Detect which cell encompasses the target text, then output its (X, Y) center coordinate. 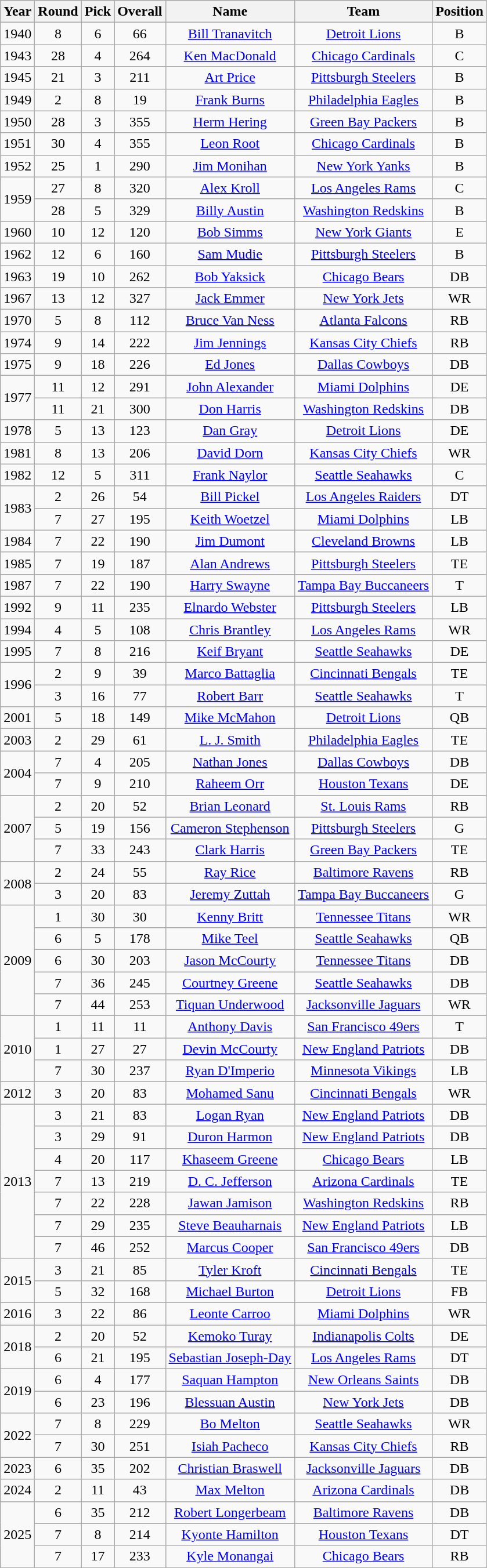
1994 (17, 629)
2013 (17, 1181)
66 (140, 34)
2001 (17, 718)
Sebastian Joseph-Day (230, 1358)
91 (140, 1137)
John Alexander (230, 387)
Art Price (230, 78)
1978 (17, 431)
77 (140, 696)
Frank Burns (230, 100)
2024 (17, 1490)
Los Angeles Raiders (363, 497)
1960 (17, 232)
1996 (17, 685)
1992 (17, 607)
25 (58, 166)
178 (140, 938)
187 (140, 563)
2004 (17, 773)
1943 (17, 56)
300 (140, 409)
216 (140, 652)
1951 (17, 144)
Bob Yaksick (230, 277)
Sam Mudie (230, 254)
245 (140, 983)
2025 (17, 1534)
1982 (17, 475)
149 (140, 718)
Frank Naylor (230, 475)
86 (140, 1313)
2023 (17, 1468)
Bill Tranavitch (230, 34)
205 (140, 762)
327 (140, 299)
Tiquan Underwood (230, 1005)
Leon Root (230, 144)
Saquan Hampton (230, 1380)
Kenny Britt (230, 916)
New York Giants (363, 232)
17 (98, 1556)
46 (98, 1247)
1977 (17, 398)
55 (140, 872)
177 (140, 1380)
252 (140, 1247)
Round (58, 12)
Pick (98, 12)
291 (140, 387)
Billy Austin (230, 210)
1983 (17, 508)
264 (140, 56)
Logan Ryan (230, 1115)
Jason McCourty (230, 960)
1959 (17, 199)
Jawan Jamison (230, 1203)
2016 (17, 1313)
Duron Harmon (230, 1137)
Jim Monihan (230, 166)
Team (363, 12)
Christian Braswell (230, 1468)
233 (140, 1556)
202 (140, 1468)
Year (17, 12)
120 (140, 232)
Devin McCourty (230, 1049)
123 (140, 431)
Bob Simms (230, 232)
New York Yanks (363, 166)
112 (140, 321)
Khaseem Greene (230, 1159)
33 (98, 850)
Cleveland Browns (363, 541)
Bo Melton (230, 1424)
1967 (17, 299)
1949 (17, 100)
2009 (17, 960)
1981 (17, 453)
Alan Andrews (230, 563)
Isiah Pacheco (230, 1446)
2022 (17, 1435)
61 (140, 740)
1995 (17, 652)
Brian Leonard (230, 806)
Marcus Cooper (230, 1247)
2012 (17, 1093)
Minnesota Vikings (363, 1071)
2018 (17, 1346)
2008 (17, 883)
85 (140, 1269)
228 (140, 1203)
196 (140, 1402)
1985 (17, 563)
Mike Teel (230, 938)
1940 (17, 34)
Kyle Monangai (230, 1556)
E (460, 232)
237 (140, 1071)
Anthony Davis (230, 1027)
32 (98, 1291)
243 (140, 850)
108 (140, 629)
Max Melton (230, 1490)
Steve Beauharnais (230, 1225)
1974 (17, 343)
24 (98, 872)
1962 (17, 254)
219 (140, 1181)
Overall (140, 12)
Kyonte Hamilton (230, 1534)
Cameron Stephenson (230, 828)
39 (140, 674)
Dan Gray (230, 431)
54 (140, 497)
14 (98, 343)
1945 (17, 78)
Raheem Orr (230, 784)
1984 (17, 541)
16 (98, 696)
210 (140, 784)
311 (140, 475)
Mohamed Sanu (230, 1093)
Keif Bryant (230, 652)
229 (140, 1424)
Elnardo Webster (230, 607)
2015 (17, 1280)
Clark Harris (230, 850)
Harry Swayne (230, 585)
44 (98, 1005)
36 (98, 983)
1987 (17, 585)
Tyler Kroft (230, 1269)
Jim Dumont (230, 541)
FB (460, 1291)
Jim Jennings (230, 343)
Marco Battaglia (230, 674)
160 (140, 254)
Blessuan Austin (230, 1402)
23 (98, 1402)
Robert Longerbeam (230, 1512)
251 (140, 1446)
222 (140, 343)
Bill Pickel (230, 497)
1975 (17, 365)
1952 (17, 166)
Robert Barr (230, 696)
43 (140, 1490)
Bruce Van Ness (230, 321)
26 (98, 497)
Leonte Carroo (230, 1313)
2019 (17, 1391)
Courtney Greene (230, 983)
156 (140, 828)
168 (140, 1291)
Ray Rice (230, 872)
L. J. Smith (230, 740)
Position (460, 12)
Kemoko Turay (230, 1335)
320 (140, 188)
Herm Hering (230, 122)
Ed Jones (230, 365)
Keith Woetzel (230, 519)
New Orleans Saints (363, 1380)
David Dorn (230, 453)
1963 (17, 277)
Atlanta Falcons (363, 321)
329 (140, 210)
1970 (17, 321)
262 (140, 277)
Ken MacDonald (230, 56)
2007 (17, 828)
Nathan Jones (230, 762)
117 (140, 1159)
226 (140, 365)
Name (230, 12)
203 (140, 960)
Jeremy Zuttah (230, 894)
D. C. Jefferson (230, 1181)
Ryan D'Imperio (230, 1071)
212 (140, 1512)
Jack Emmer (230, 299)
211 (140, 78)
214 (140, 1534)
Indianapolis Colts (363, 1335)
Don Harris (230, 409)
Mike McMahon (230, 718)
St. Louis Rams (363, 806)
Chris Brantley (230, 629)
2003 (17, 740)
1950 (17, 122)
206 (140, 453)
2010 (17, 1049)
253 (140, 1005)
Michael Burton (230, 1291)
290 (140, 166)
Alex Kroll (230, 188)
